Determine the (x, y) coordinate at the center of the cell enclosing the given text.  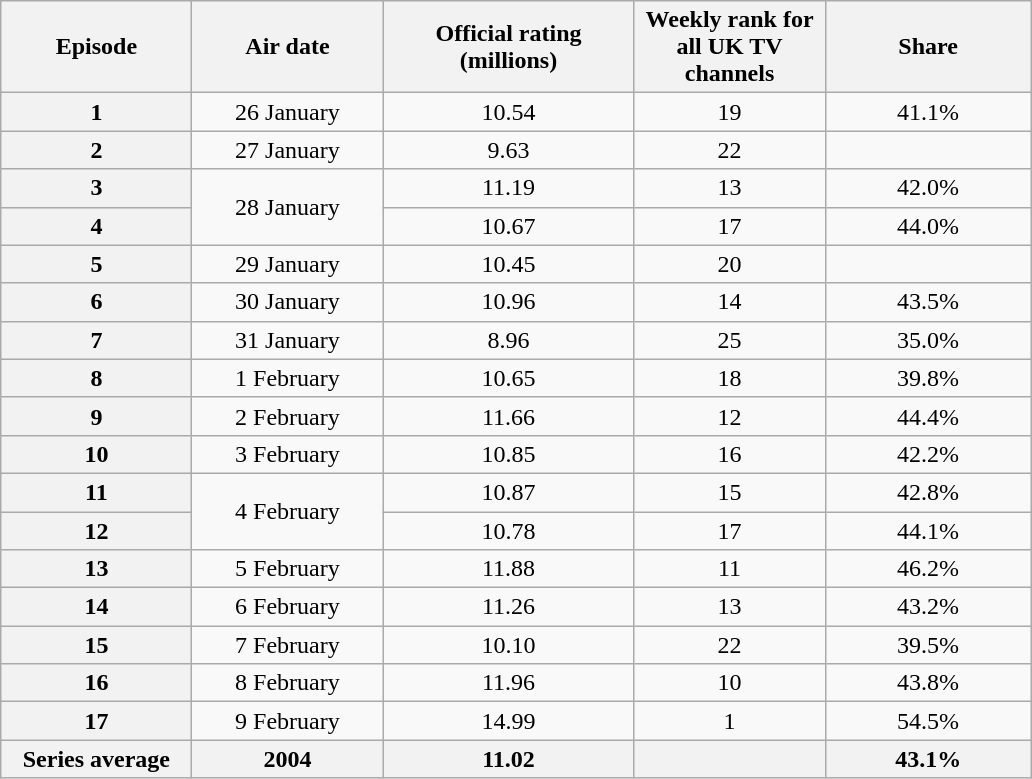
8.96 (508, 340)
42.0% (928, 188)
46.2% (928, 569)
7 (96, 340)
10.67 (508, 226)
11.02 (508, 759)
44.0% (928, 226)
Official rating (millions) (508, 47)
5 February (288, 569)
6 February (288, 607)
20 (730, 264)
39.5% (928, 645)
11.88 (508, 569)
26 January (288, 112)
39.8% (928, 378)
42.2% (928, 454)
54.5% (928, 721)
44.4% (928, 416)
31 January (288, 340)
29 January (288, 264)
1 February (288, 378)
35.0% (928, 340)
11.26 (508, 607)
6 (96, 302)
11.96 (508, 683)
14.99 (508, 721)
10.10 (508, 645)
41.1% (928, 112)
9 February (288, 721)
2004 (288, 759)
43.5% (928, 302)
7 February (288, 645)
10.45 (508, 264)
19 (730, 112)
Series average (96, 759)
44.1% (928, 531)
5 (96, 264)
3 February (288, 454)
4 (96, 226)
18 (730, 378)
43.8% (928, 683)
4 February (288, 511)
8 (96, 378)
9 (96, 416)
27 January (288, 150)
Episode (96, 47)
43.1% (928, 759)
25 (730, 340)
43.2% (928, 607)
10.85 (508, 454)
11.19 (508, 188)
10.54 (508, 112)
10.87 (508, 492)
3 (96, 188)
9.63 (508, 150)
Share (928, 47)
10.96 (508, 302)
42.8% (928, 492)
2 (96, 150)
Weekly rank for all UK TV channels (730, 47)
2 February (288, 416)
8 February (288, 683)
11.66 (508, 416)
10.78 (508, 531)
Air date (288, 47)
28 January (288, 207)
10.65 (508, 378)
30 January (288, 302)
